Find where the given text appears and provide that cell's center as (X, Y) coordinate. 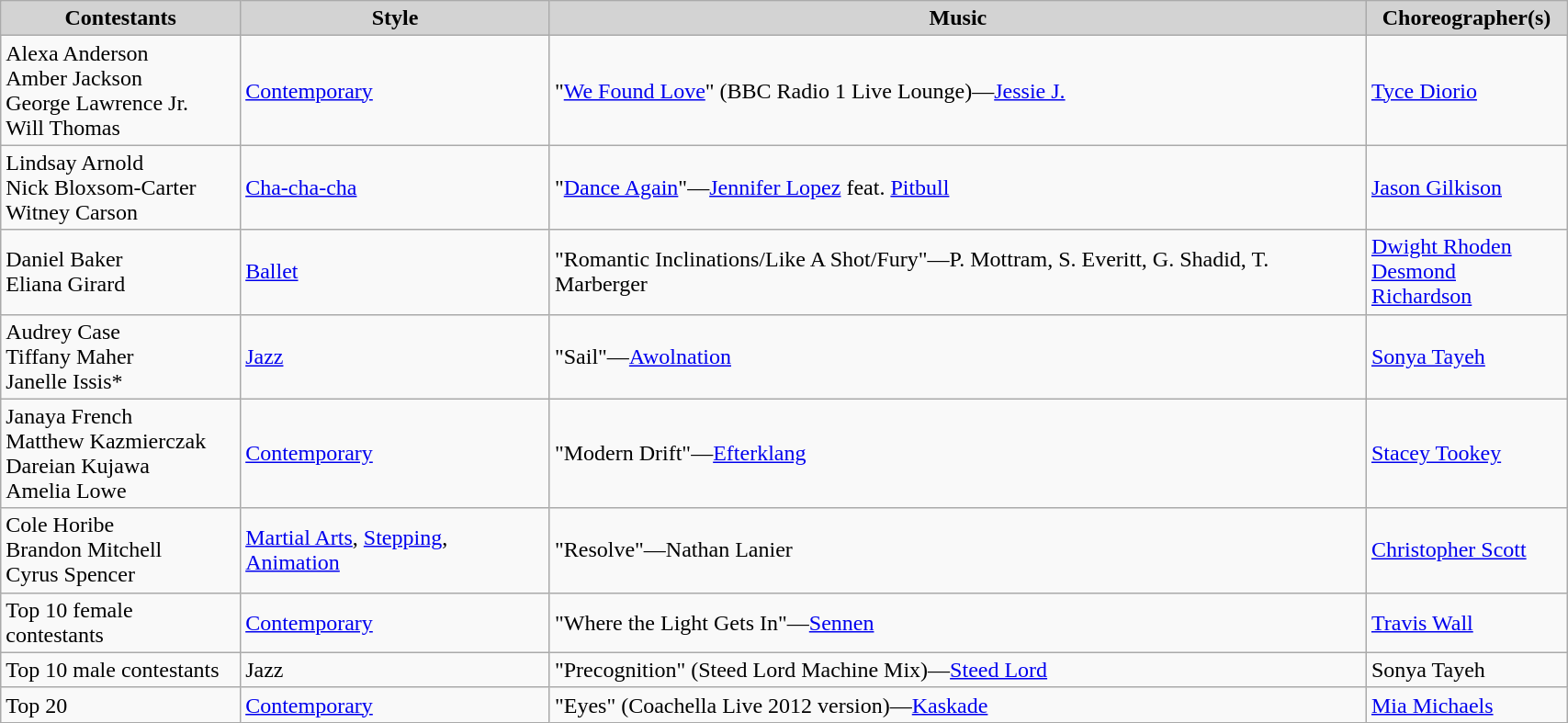
Travis Wall (1466, 623)
"Eyes" (Coachella Live 2012 version)—Kaskade (957, 705)
Style (395, 18)
Daniel BakerEliana Girard (121, 272)
Martial Arts, Stepping, Animation (395, 550)
Janaya FrenchMatthew KazmierczakDareian KujawaAmelia Lowe (121, 454)
Cha-cha-cha (395, 187)
Tyce Diorio (1466, 90)
Cole HoribeBrandon MitchellCyrus Spencer (121, 550)
Jason Gilkison (1466, 187)
Mia Michaels (1466, 705)
Lindsay ArnoldNick Bloxsom-CarterWitney Carson (121, 187)
Alexa AndersonAmber JacksonGeorge Lawrence Jr.Will Thomas (121, 90)
Top 10 male contestants (121, 670)
"Resolve"—Nathan Lanier (957, 550)
Ballet (395, 272)
Audrey CaseTiffany MaherJanelle Issis* (121, 356)
Top 10 female contestants (121, 623)
"Modern Drift"—Efterklang (957, 454)
Dwight RhodenDesmond Richardson (1466, 272)
"Sail"—Awolnation (957, 356)
Music (957, 18)
"Dance Again"—Jennifer Lopez feat. Pitbull (957, 187)
Stacey Tookey (1466, 454)
"We Found Love" (BBC Radio 1 Live Lounge)—Jessie J. (957, 90)
"Romantic Inclinations/Like A Shot/Fury"—P. Mottram, S. Everitt, G. Shadid, T. Marberger (957, 272)
Top 20 (121, 705)
"Precognition" (Steed Lord Machine Mix)—Steed Lord (957, 670)
"Where the Light Gets In"—Sennen (957, 623)
Choreographer(s) (1466, 18)
Christopher Scott (1466, 550)
Contestants (121, 18)
